Extract the (x, y) coordinate from the center of the cell holding the provided text.  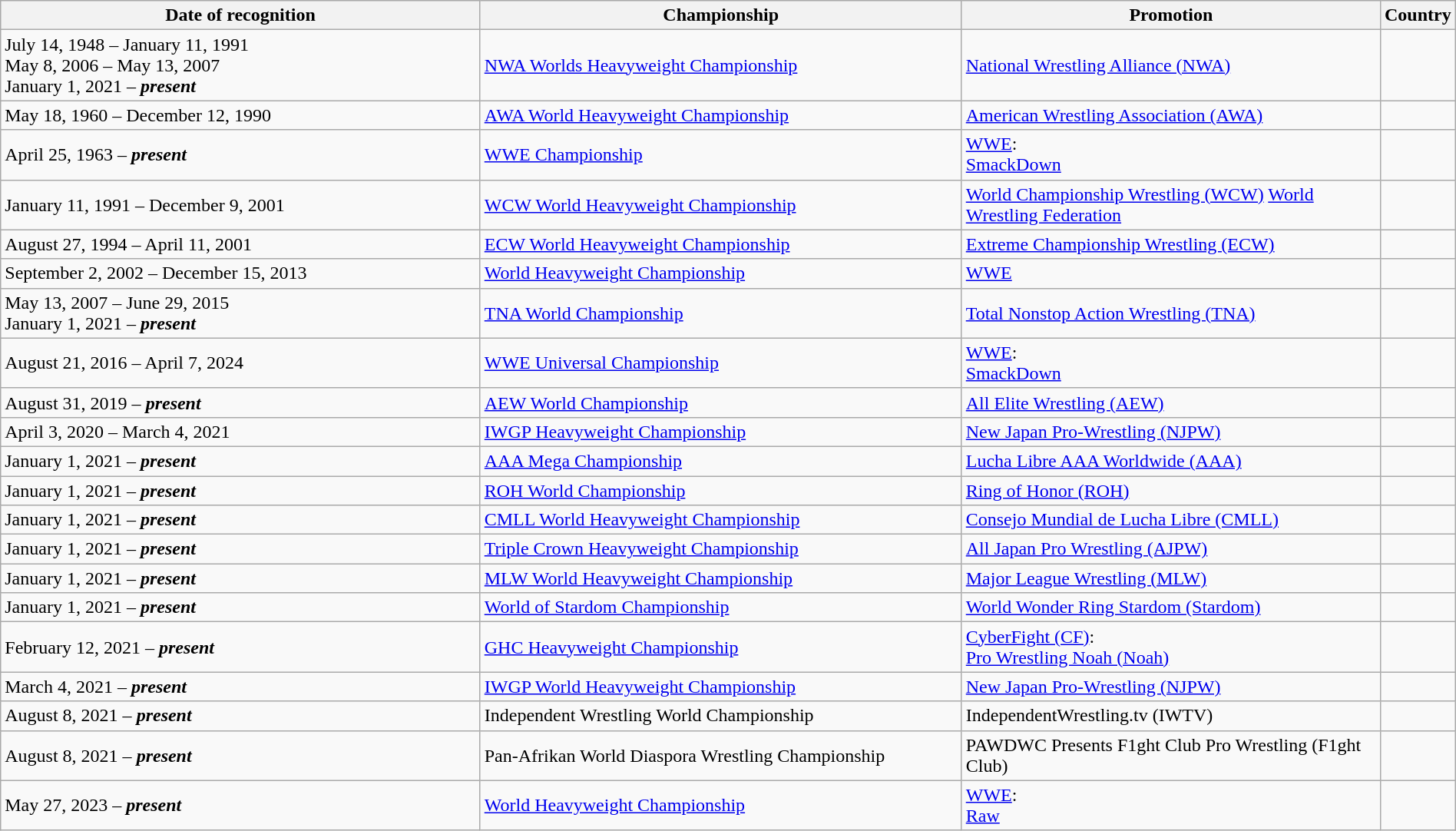
February 12, 2021 – present (240, 647)
Extreme Championship Wrestling (ECW) (1170, 244)
July 14, 1948 – January 11, 1991May 8, 2006 – May 13, 2007January 1, 2021 – present (240, 65)
Major League Wrestling (MLW) (1170, 578)
May 27, 2023 – present (240, 805)
IndependentWrestling.tv (IWTV) (1170, 716)
Total Nonstop Action Wrestling (TNA) (1170, 313)
AWA World Heavyweight Championship (720, 115)
CMLL World Heavyweight Championship (720, 520)
May 18, 1960 – December 12, 1990 (240, 115)
September 2, 2002 – December 15, 2013 (240, 273)
GHC Heavyweight Championship (720, 647)
Country (1418, 15)
May 13, 2007 – June 29, 2015January 1, 2021 – present (240, 313)
World of Stardom Championship (720, 608)
WWE (1170, 273)
NWA Worlds Heavyweight Championship (720, 65)
Independent Wrestling World Championship (720, 716)
WWE Championship (720, 155)
World Championship Wrestling (WCW) World Wrestling Federation (1170, 204)
All Japan Pro Wrestling (AJPW) (1170, 549)
Date of recognition (240, 15)
Ring of Honor (ROH) (1170, 491)
August 21, 2016 – April 7, 2024 (240, 363)
March 4, 2021 – present (240, 687)
April 3, 2020 – March 4, 2021 (240, 432)
World Wonder Ring Stardom (Stardom) (1170, 608)
August 27, 1994 – April 11, 2001 (240, 244)
National Wrestling Alliance (NWA) (1170, 65)
Pan-Afrikan World Diaspora Wrestling Championship (720, 756)
IWGP World Heavyweight Championship (720, 687)
AEW World Championship (720, 402)
American Wrestling Association (AWA) (1170, 115)
Championship (720, 15)
MLW World Heavyweight Championship (720, 578)
TNA World Championship (720, 313)
WWE:Raw (1170, 805)
January 11, 1991 – December 9, 2001 (240, 204)
Consejo Mundial de Lucha Libre (CMLL) (1170, 520)
AAA Mega Championship (720, 461)
IWGP Heavyweight Championship (720, 432)
Lucha Libre AAA Worldwide (AAA) (1170, 461)
ECW World Heavyweight Championship (720, 244)
August 31, 2019 – present (240, 402)
WWE Universal Championship (720, 363)
Triple Crown Heavyweight Championship (720, 549)
CyberFight (CF):Pro Wrestling Noah (Noah) (1170, 647)
All Elite Wrestling (AEW) (1170, 402)
WCW World Heavyweight Championship (720, 204)
PAWDWC Presents F1ght Club Pro Wrestling (F1ght Club) (1170, 756)
ROH World Championship (720, 491)
April 25, 1963 – present (240, 155)
Promotion (1170, 15)
